Return (X, Y) of the center of cell containing provided text 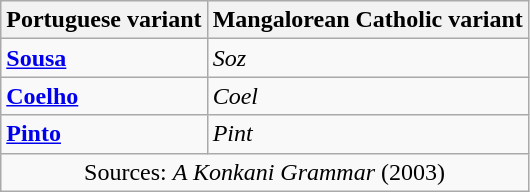
Sousa (104, 58)
Portuguese variant (104, 20)
Pint (368, 134)
Sources: A Konkani Grammar (2003) (265, 172)
Coelho (104, 96)
Mangalorean Catholic variant (368, 20)
Coel (368, 96)
Soz (368, 58)
Pinto (104, 134)
